Pinpoint the cell where the given text exists, returning its (X, Y) midpoint coordinate. 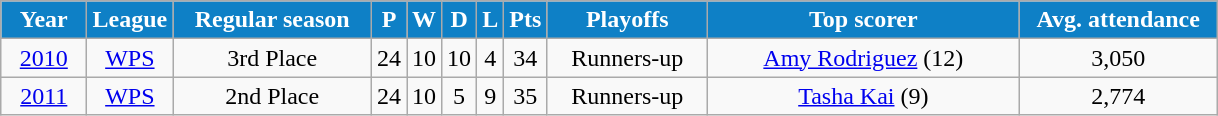
L (490, 20)
5 (460, 96)
4 (490, 58)
D (460, 20)
P (388, 20)
2nd Place (272, 96)
Playoffs (628, 20)
2010 (44, 58)
Avg. attendance (1118, 20)
Pts (526, 20)
Top scorer (864, 20)
W (424, 20)
35 (526, 96)
Regular season (272, 20)
3rd Place (272, 58)
34 (526, 58)
3,050 (1118, 58)
League (130, 20)
9 (490, 96)
2011 (44, 96)
Tasha Kai (9) (864, 96)
Year (44, 20)
Amy Rodriguez (12) (864, 58)
2,774 (1118, 96)
